For the text-containing cell, return its midpoint in (X, Y) coordinate format. 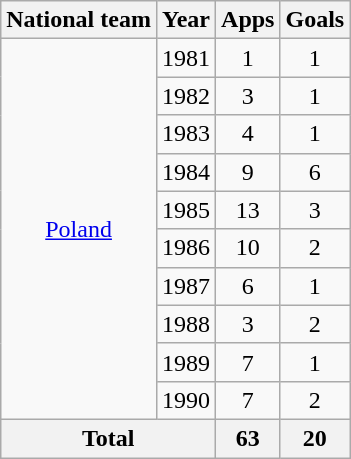
1986 (186, 248)
1983 (186, 134)
1984 (186, 172)
1990 (186, 400)
10 (248, 248)
1988 (186, 324)
1987 (186, 286)
63 (248, 438)
20 (315, 438)
1981 (186, 58)
1982 (186, 96)
13 (248, 210)
9 (248, 172)
4 (248, 134)
Poland (79, 230)
National team (79, 20)
1989 (186, 362)
Goals (315, 20)
Year (186, 20)
1985 (186, 210)
Total (108, 438)
Apps (248, 20)
